Output the (x, y) coordinate of the center of the cell containing the given text.  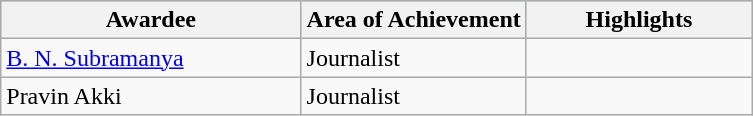
Highlights (638, 20)
Pravin Akki (151, 96)
B. N. Subramanya (151, 58)
Area of Achievement (414, 20)
Awardee (151, 20)
